Detect which cell encompasses the target text, then output its [x, y] center coordinate. 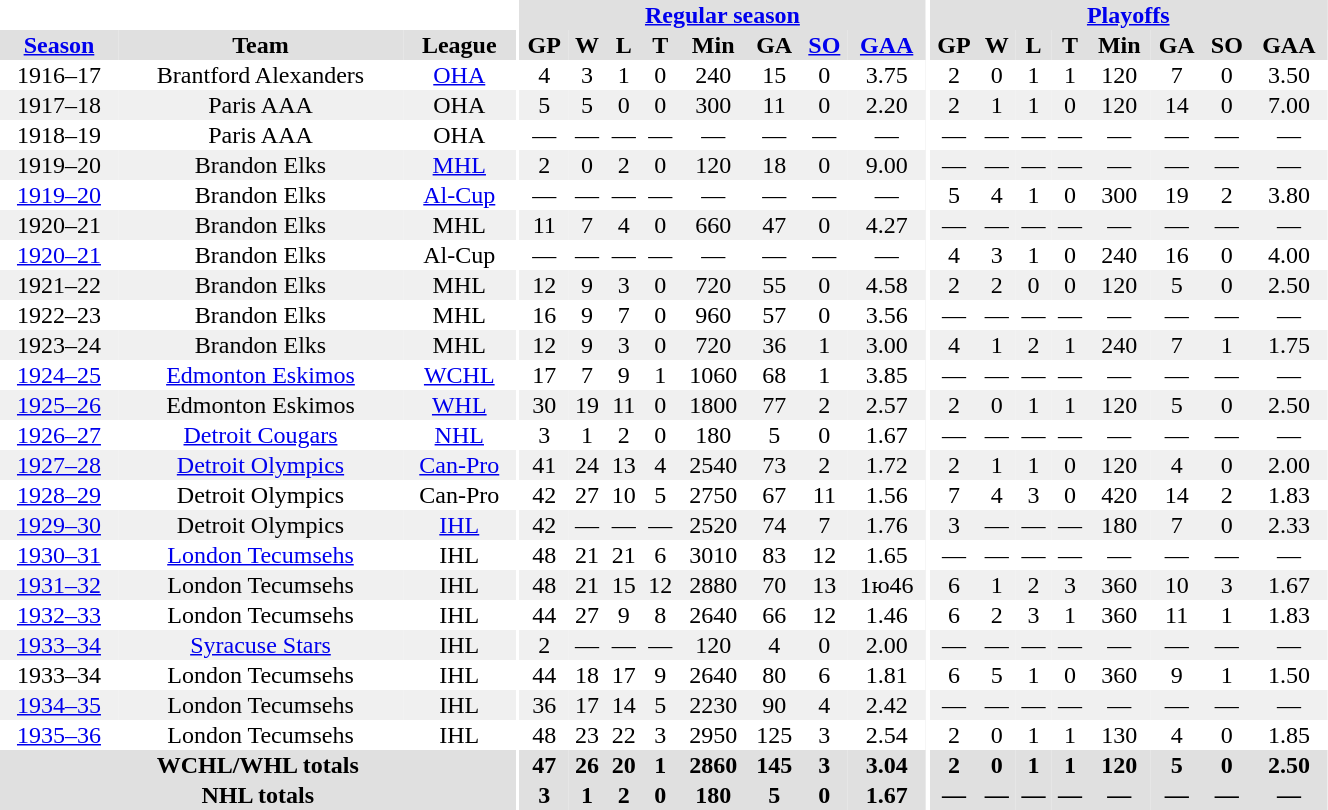
55 [774, 285]
68 [774, 375]
Brantford Alexanders [260, 75]
NHL [459, 435]
2.54 [886, 735]
Season [59, 45]
83 [774, 555]
4.58 [886, 285]
1.81 [886, 675]
1934–35 [59, 705]
1922–23 [59, 315]
1.65 [886, 555]
73 [774, 465]
Syracuse Stars [260, 645]
3.04 [886, 765]
960 [714, 315]
66 [774, 615]
57 [774, 315]
2.33 [1290, 525]
2520 [714, 525]
League [459, 45]
Playoffs [1128, 15]
1930–31 [59, 555]
1925–26 [59, 405]
1917–18 [59, 105]
1.75 [1290, 345]
Detroit Cougars [260, 435]
26 [588, 765]
80 [774, 675]
1.50 [1290, 675]
1916–17 [59, 75]
20 [624, 765]
2880 [714, 585]
1931–32 [59, 585]
3.80 [1290, 195]
9.00 [886, 165]
7.00 [1290, 105]
8 [660, 615]
WCHL/WHL totals [258, 765]
22 [624, 735]
1.56 [886, 495]
2860 [714, 765]
3.50 [1290, 75]
1926–27 [59, 435]
3.56 [886, 315]
2950 [714, 735]
1924–25 [59, 375]
NHL totals [258, 795]
1935–36 [59, 735]
90 [774, 705]
2.57 [886, 405]
1.46 [886, 615]
1ю46 [886, 585]
74 [774, 525]
130 [1119, 735]
1923–24 [59, 345]
24 [588, 465]
Team [260, 45]
2.20 [886, 105]
77 [774, 405]
2540 [714, 465]
3.75 [886, 75]
1800 [714, 405]
1929–30 [59, 525]
2.42 [886, 705]
1921–22 [59, 285]
4.00 [1290, 255]
41 [544, 465]
1.76 [886, 525]
2230 [714, 705]
WCHL [459, 375]
Regular season [723, 15]
4.27 [886, 225]
1060 [714, 375]
420 [1119, 495]
3.00 [886, 345]
23 [588, 735]
1927–28 [59, 465]
3010 [714, 555]
2750 [714, 495]
70 [774, 585]
1918–19 [59, 135]
660 [714, 225]
3.85 [886, 375]
1.85 [1290, 735]
125 [774, 735]
67 [774, 495]
1932–33 [59, 615]
145 [774, 765]
1928–29 [59, 495]
1.72 [886, 465]
WHL [459, 405]
30 [544, 405]
